Capture the cell that displays the provided text and extract its (x, y) central coordinate. 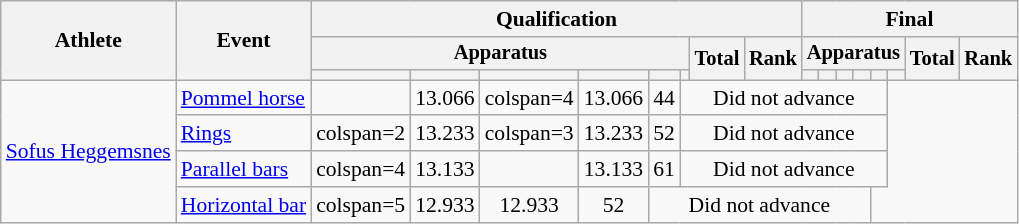
Sofus Heggemsnes (88, 151)
Rings (244, 134)
Event (244, 40)
Horizontal bar (244, 205)
Parallel bars (244, 169)
Qualification (556, 19)
colspan=3 (530, 134)
Pommel horse (244, 98)
colspan=5 (360, 205)
61 (664, 169)
44 (664, 98)
colspan=2 (360, 134)
Athlete (88, 40)
Final (910, 19)
